Pinpoint the cell where the given text exists, returning its (x, y) midpoint coordinate. 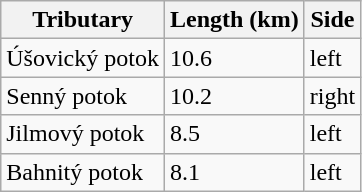
Length (km) (234, 20)
10.6 (234, 58)
Tributary (83, 20)
Senný potok (83, 96)
Jilmový potok (83, 134)
Side (332, 20)
Bahnitý potok (83, 172)
10.2 (234, 96)
8.5 (234, 134)
Úšovický potok (83, 58)
right (332, 96)
8.1 (234, 172)
